Return the (X, Y) coordinate for the center point of the cell that contains the specified text.  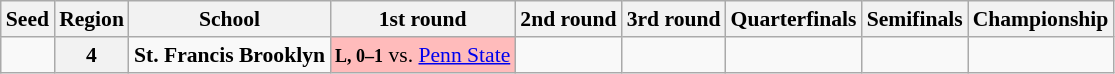
Seed (28, 19)
School (230, 19)
4 (92, 55)
Championship (1041, 19)
L, 0–1 vs. Penn State (422, 55)
3rd round (674, 19)
2nd round (568, 19)
Quarterfinals (794, 19)
Region (92, 19)
Semifinals (915, 19)
St. Francis Brooklyn (230, 55)
1st round (422, 19)
